From the cell containing the given text, extract its center point as [x, y] coordinate. 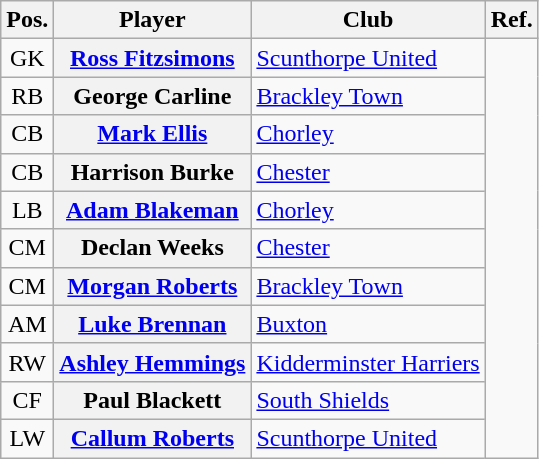
Player [152, 20]
Paul Blackett [152, 400]
Mark Ellis [152, 134]
Pos. [28, 20]
AM [28, 324]
South Shields [368, 400]
LW [28, 438]
Ashley Hemmings [152, 362]
RB [28, 96]
Callum Roberts [152, 438]
Declan Weeks [152, 248]
GK [28, 58]
LB [28, 210]
Harrison Burke [152, 172]
Club [368, 20]
Ref. [512, 20]
Luke Brennan [152, 324]
Ross Fitzsimons [152, 58]
Kidderminster Harriers [368, 362]
Morgan Roberts [152, 286]
George Carline [152, 96]
Adam Blakeman [152, 210]
CF [28, 400]
RW [28, 362]
Buxton [368, 324]
